Extract the [x, y] coordinate from the center of the cell holding the provided text.  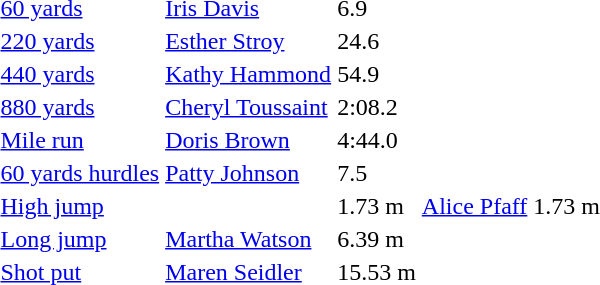
Doris Brown [248, 140]
Kathy Hammond [248, 74]
Esther Stroy [248, 41]
4:44.0 [377, 140]
Alice Pfaff [474, 206]
2:08.2 [377, 107]
24.6 [377, 41]
Martha Watson [248, 239]
1.73 m [377, 206]
Patty Johnson [248, 173]
6.39 m [377, 239]
54.9 [377, 74]
7.5 [377, 173]
Cheryl Toussaint [248, 107]
